Find where the given text appears and provide that cell's center as (x, y) coordinate. 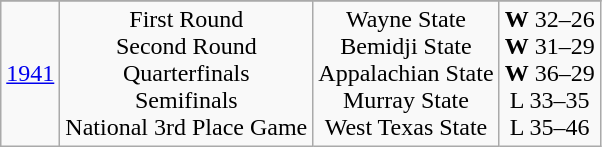
Wayne StateBemidji StateAppalachian StateMurray StateWest Texas State (406, 74)
1941 (30, 74)
First RoundSecond RoundQuarterfinalsSemifinalsNational 3rd Place Game (186, 74)
W 32–26W 31–29W 36–29L 33–35L 35–46 (550, 74)
